Provide the [X, Y] coordinate of the cell's center where the given text is located.  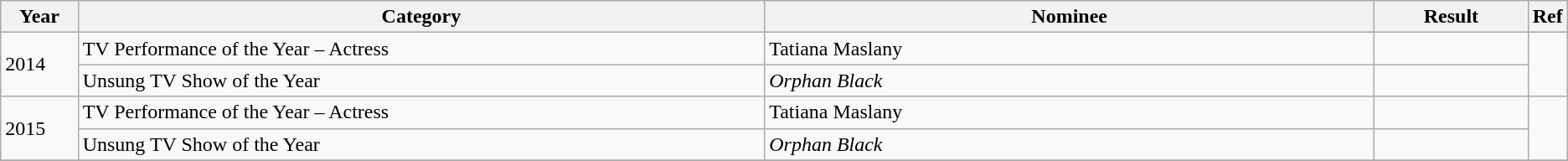
Result [1452, 17]
2015 [39, 128]
Category [421, 17]
Year [39, 17]
Nominee [1070, 17]
2014 [39, 65]
Ref [1548, 17]
